Pinpoint the cell where the given text exists, returning its [x, y] midpoint coordinate. 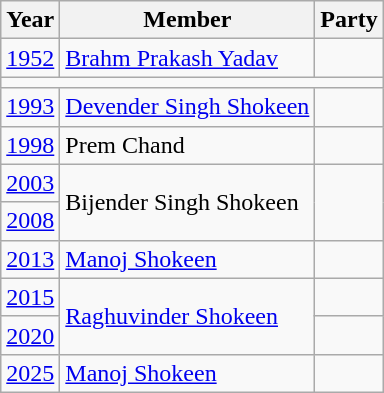
1998 [30, 145]
1952 [30, 58]
2013 [30, 259]
2008 [30, 221]
Party [349, 20]
Year [30, 20]
2025 [30, 373]
Brahm Prakash Yadav [188, 58]
1993 [30, 107]
Member [188, 20]
Bijender Singh Shokeen [188, 202]
2003 [30, 183]
Prem Chand [188, 145]
2015 [30, 297]
Raghuvinder Shokeen [188, 316]
2020 [30, 335]
Devender Singh Shokeen [188, 107]
